For the text-containing cell, return its midpoint in (x, y) coordinate format. 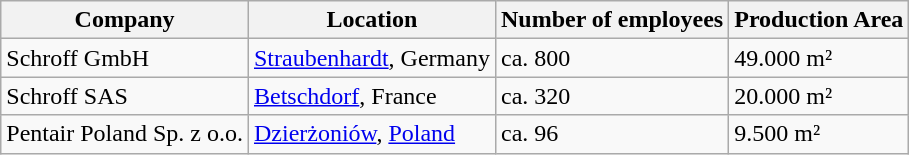
Pentair Poland Sp. z o.o. (125, 134)
Schroff GmbH (125, 58)
Location (372, 20)
Production Area (819, 20)
49.000 m² (819, 58)
Straubenhardt, Germany (372, 58)
Schroff SAS (125, 96)
ca. 800 (612, 58)
Dzierżoniów, Poland (372, 134)
Company (125, 20)
20.000 m² (819, 96)
Number of employees (612, 20)
ca. 96 (612, 134)
9.500 m² (819, 134)
Betschdorf, France (372, 96)
ca. 320 (612, 96)
